Detect which cell encompasses the target text, then output its (x, y) center coordinate. 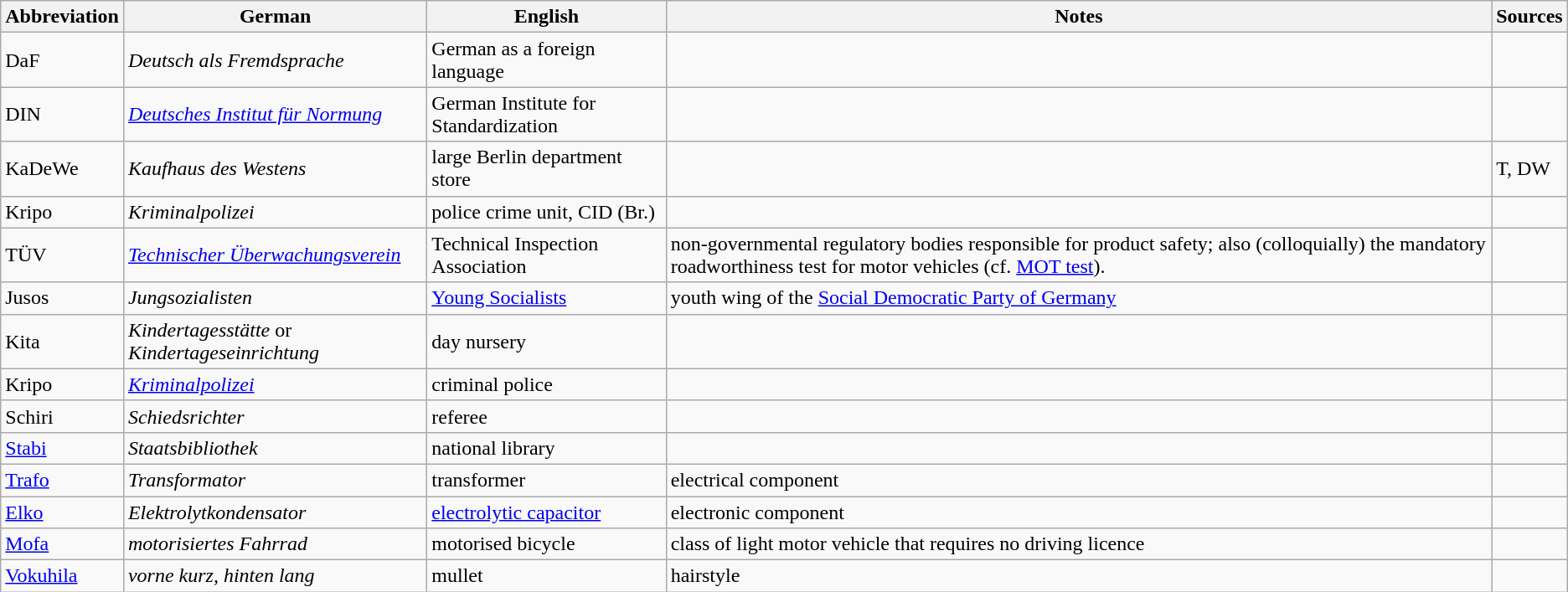
DaF (62, 60)
Schiedsrichter (275, 416)
Elko (62, 512)
Stabi (62, 448)
Notes (1079, 17)
Deutsches Institut für Normung (275, 114)
motorised bicycle (546, 544)
electronic component (1079, 512)
Young Socialists (546, 298)
national library (546, 448)
motorisiertes Fahrrad (275, 544)
Kaufhaus des Westens (275, 169)
day nursery (546, 342)
hairstyle (1079, 576)
Abbreviation (62, 17)
class of light motor vehicle that requires no driving licence (1079, 544)
Jusos (62, 298)
criminal police (546, 384)
German (275, 17)
Schiri (62, 416)
Staatsbibliothek (275, 448)
police crime unit, CID (Br.) (546, 212)
Kita (62, 342)
German as a foreign language (546, 60)
German Institute for Standardization (546, 114)
electrolytic capacitor (546, 512)
mullet (546, 576)
large Berlin department store (546, 169)
Sources (1529, 17)
KaDeWe (62, 169)
T, DW (1529, 169)
DIN (62, 114)
Technischer Überwachungsverein (275, 255)
vorne kurz, hinten lang (275, 576)
English (546, 17)
Deutsch als Fremdsprache (275, 60)
Mofa (62, 544)
Jungsozialisten (275, 298)
Transformator (275, 480)
Elektrolytkondensator (275, 512)
transformer (546, 480)
Kindertagesstätte or Kindertageseinrichtung (275, 342)
Trafo (62, 480)
Vokuhila (62, 576)
Technical Inspection Association (546, 255)
youth wing of the Social Democratic Party of Germany (1079, 298)
electrical component (1079, 480)
TÜV (62, 255)
referee (546, 416)
